For the text-containing cell, return its midpoint in (X, Y) coordinate format. 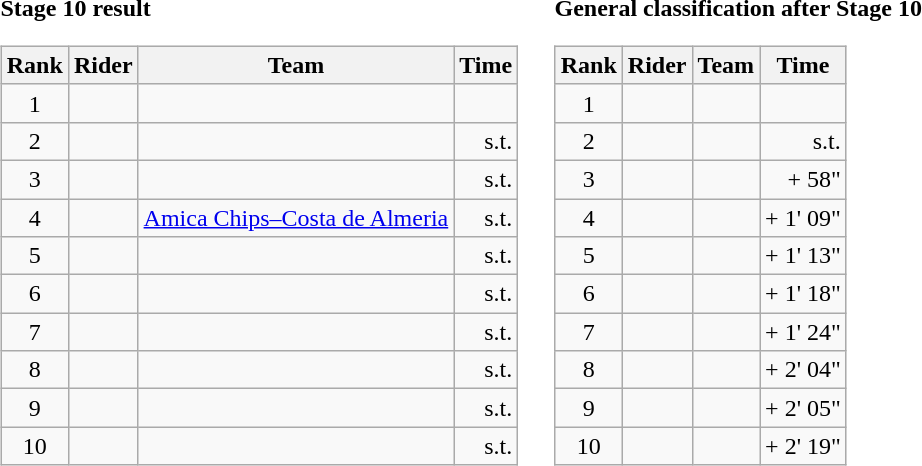
+ 1' 13" (804, 256)
+ 1' 24" (804, 332)
+ 58" (804, 179)
+ 2' 04" (804, 370)
+ 2' 05" (804, 408)
+ 1' 09" (804, 217)
+ 2' 19" (804, 446)
Amica Chips–Costa de Almeria (296, 217)
+ 1' 18" (804, 294)
